Provide the (x, y) coordinate of the cell's center where the given text is located.  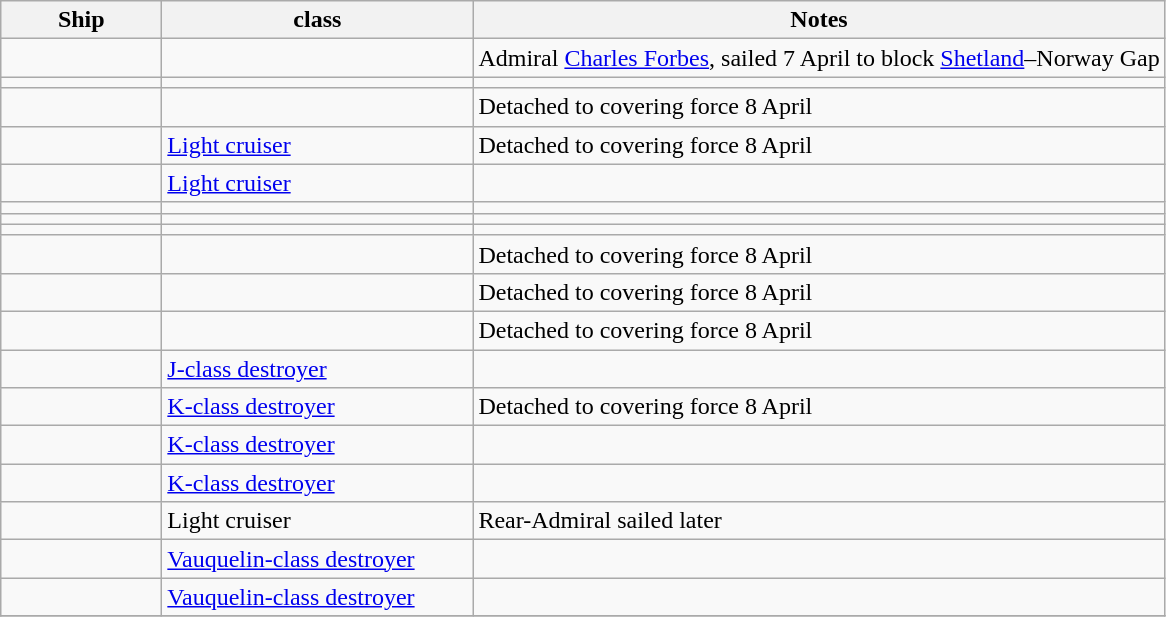
Ship (82, 20)
Admiral Charles Forbes, sailed 7 April to block Shetland–Norway Gap (819, 58)
Notes (819, 20)
Rear-Admiral sailed later (819, 521)
J-class destroyer (318, 369)
class (318, 20)
